Capture the cell that displays the provided text and extract its [x, y] central coordinate. 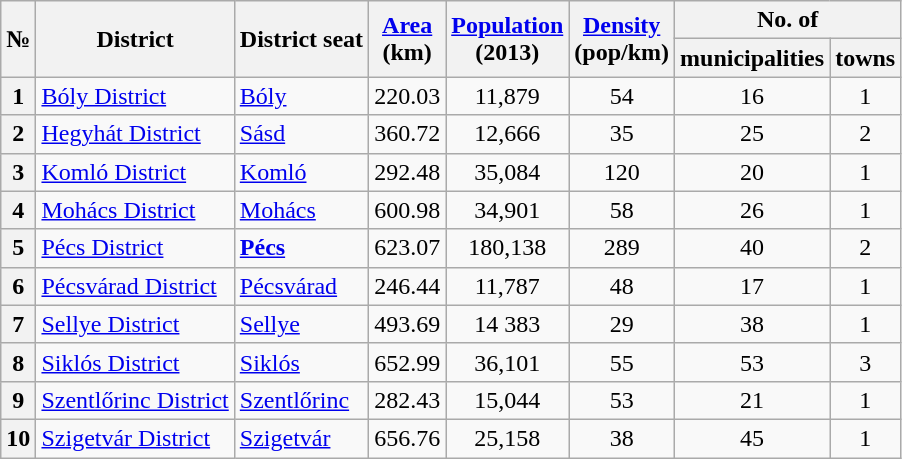
Hegyhát District [135, 134]
21 [752, 400]
58 [622, 210]
Mohács District [135, 210]
14 383 [508, 324]
220.03 [408, 96]
Mohács [301, 210]
35,084 [508, 172]
4 [18, 210]
36,101 [508, 362]
180,138 [508, 248]
25,158 [508, 438]
25 [752, 134]
48 [622, 286]
Sellye District [135, 324]
Density(pop/km) [622, 39]
120 [622, 172]
Pécsvárad District [135, 286]
292.48 [408, 172]
40 [752, 248]
Szigetvár District [135, 438]
15,044 [508, 400]
№ [18, 39]
Bóly [301, 96]
54 [622, 96]
17 [752, 286]
Komló District [135, 172]
623.07 [408, 248]
municipalities [752, 58]
Komló [301, 172]
20 [752, 172]
34,901 [508, 210]
9 [18, 400]
246.44 [408, 286]
55 [622, 362]
Siklós District [135, 362]
16 [752, 96]
600.98 [408, 210]
656.76 [408, 438]
Area(km) [408, 39]
Szentlőrinc [301, 400]
Bóly District [135, 96]
Population(2013) [508, 39]
289 [622, 248]
No. of [788, 20]
District seat [301, 39]
Szigetvár [301, 438]
11,879 [508, 96]
District [135, 39]
10 [18, 438]
Siklós [301, 362]
7 [18, 324]
8 [18, 362]
493.69 [408, 324]
Sásd [301, 134]
12,666 [508, 134]
282.43 [408, 400]
towns [866, 58]
26 [752, 210]
11,787 [508, 286]
5 [18, 248]
Pécs [301, 248]
35 [622, 134]
Pécsvárad [301, 286]
360.72 [408, 134]
Pécs District [135, 248]
45 [752, 438]
Sellye [301, 324]
Szentlőrinc District [135, 400]
29 [622, 324]
6 [18, 286]
652.99 [408, 362]
